Locate the cell with the specified text and output its [x, y] center coordinate. 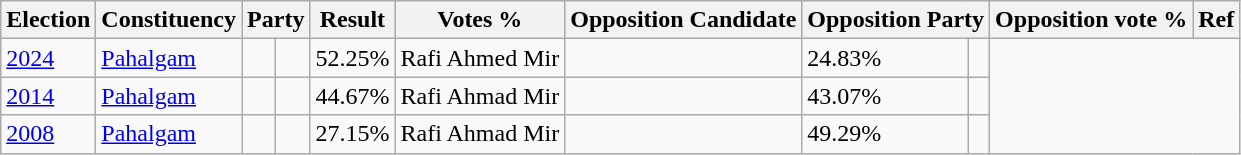
52.25% [352, 58]
Opposition Party [896, 20]
43.07% [885, 96]
Result [352, 20]
Rafi Ahmed Mir [480, 58]
Votes % [480, 20]
27.15% [352, 134]
Ref [1216, 20]
49.29% [885, 134]
2008 [48, 134]
44.67% [352, 96]
2014 [48, 96]
Constituency [169, 20]
Party [276, 20]
Election [48, 20]
24.83% [885, 58]
2024 [48, 58]
Opposition Candidate [684, 20]
Opposition vote % [1092, 20]
